Return the (x, y) coordinate for the center point of the cell that contains the specified text.  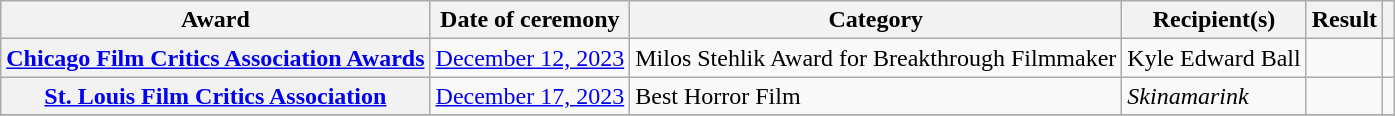
Recipient(s) (1214, 20)
Award (216, 20)
Milos Stehlik Award for Breakthrough Filmmaker (876, 58)
St. Louis Film Critics Association (216, 96)
Category (876, 20)
December 12, 2023 (530, 58)
December 17, 2023 (530, 96)
Kyle Edward Ball (1214, 58)
Chicago Film Critics Association Awards (216, 58)
Result (1344, 20)
Best Horror Film (876, 96)
Date of ceremony (530, 20)
Skinamarink (1214, 96)
